Scan for the cell matching the given text and deliver its [x, y] coordinate at center. 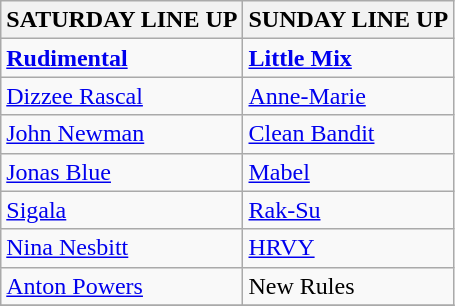
Rak-Su [348, 210]
Dizzee Rascal [122, 96]
Clean Bandit [348, 134]
Little Mix [348, 58]
Nina Nesbitt [122, 248]
Jonas Blue [122, 172]
Sigala [122, 210]
HRVY [348, 248]
Anton Powers [122, 286]
SUNDAY LINE UP [348, 20]
John Newman [122, 134]
Mabel [348, 172]
Rudimental [122, 58]
Anne-Marie [348, 96]
New Rules [348, 286]
SATURDAY LINE UP [122, 20]
